Return the [x, y] coordinate for the center point of the cell that contains the specified text.  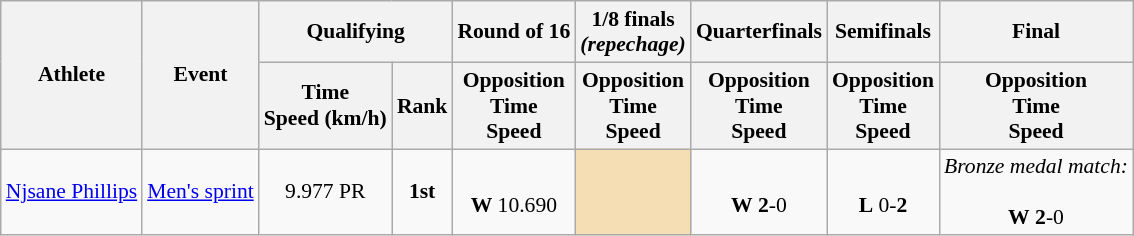
9.977 PR [326, 192]
1/8 finals(repechage) [633, 32]
L 0-2 [883, 192]
1st [422, 192]
Men's sprint [200, 192]
Round of 16 [514, 32]
W 10.690 [514, 192]
Njsane Phillips [72, 192]
Event [200, 75]
Athlete [72, 75]
Bronze medal match:W 2-0 [1036, 192]
Semifinals [883, 32]
Qualifying [356, 32]
TimeSpeed (km/h) [326, 106]
Final [1036, 32]
Rank [422, 106]
Quarterfinals [759, 32]
W 2-0 [759, 192]
